Capture the cell that displays the provided text and extract its [x, y] central coordinate. 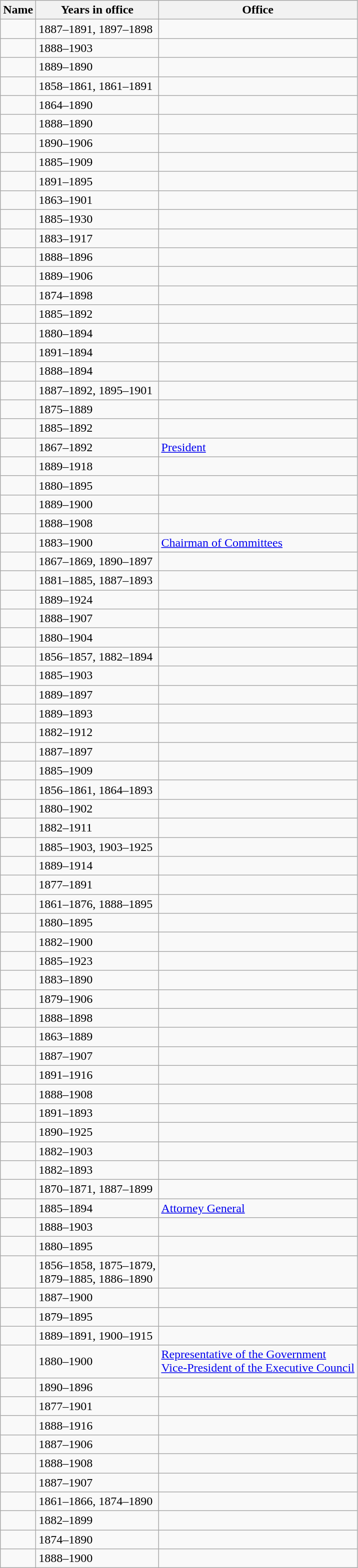
1887–1897 [97, 752]
Representative of the GovernmentVice-President of the Executive Council [258, 1361]
1867–1892 [97, 447]
1882–1912 [97, 733]
1888–1896 [97, 257]
1890–1896 [97, 1387]
1889–1918 [97, 466]
1891–1894 [97, 352]
1879–1895 [97, 1317]
1882–1899 [97, 1521]
1880–1904 [97, 638]
1877–1891 [97, 885]
1881–1885, 1887–1893 [97, 581]
1888–1900 [97, 1559]
1885–1930 [97, 219]
1885–1923 [97, 961]
1870–1871, 1887–1899 [97, 1189]
1891–1893 [97, 1113]
1890–1906 [97, 143]
1874–1898 [97, 295]
1888–1907 [97, 619]
Chairman of Committees [258, 542]
1891–1895 [97, 181]
1887–1891, 1897–1898 [97, 29]
1885–1903 [97, 676]
1885–1894 [97, 1208]
1889–1897 [97, 695]
1885–1903, 1903–1925 [97, 847]
1883–1890 [97, 980]
1887–1906 [97, 1444]
1882–1911 [97, 827]
1889–1906 [97, 276]
1882–1893 [97, 1170]
1883–1917 [97, 238]
Attorney General [258, 1208]
1863–1889 [97, 1037]
1856–1857, 1882–1894 [97, 657]
1888–1890 [97, 124]
1880–1894 [97, 333]
1889–1890 [97, 67]
1856–1858, 1875–1879,1879–1885, 1886–1890 [97, 1272]
1889–1891, 1900–1915 [97, 1336]
1889–1924 [97, 600]
1875–1889 [97, 409]
1890–1925 [97, 1132]
1877–1901 [97, 1406]
1867–1869, 1890–1897 [97, 562]
1882–1903 [97, 1151]
1888–1898 [97, 1018]
Name [18, 10]
1858–1861, 1861–1891 [97, 86]
1861–1866, 1874–1890 [97, 1502]
Years in office [97, 10]
Office [258, 10]
1861–1876, 1888–1895 [97, 904]
1879–1906 [97, 999]
1880–1902 [97, 808]
1887–1900 [97, 1298]
1889–1900 [97, 504]
1888–1916 [97, 1425]
1889–1893 [97, 714]
1887–1892, 1895–1901 [97, 390]
1864–1890 [97, 105]
1882–1900 [97, 942]
1880–1900 [97, 1361]
1874–1890 [97, 1540]
1891–1916 [97, 1075]
1889–1914 [97, 866]
1863–1901 [97, 200]
President [258, 447]
1888–1894 [97, 371]
1856–1861, 1864–1893 [97, 789]
1883–1900 [97, 542]
